Locate the cell with the specified text and output its (X, Y) center coordinate. 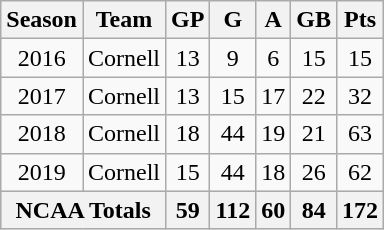
19 (274, 134)
17 (274, 96)
172 (360, 210)
84 (314, 210)
59 (188, 210)
2019 (42, 172)
2018 (42, 134)
9 (233, 58)
G (233, 20)
GB (314, 20)
32 (360, 96)
NCAA Totals (84, 210)
62 (360, 172)
21 (314, 134)
GP (188, 20)
2016 (42, 58)
26 (314, 172)
Team (124, 20)
6 (274, 58)
Season (42, 20)
22 (314, 96)
112 (233, 210)
2017 (42, 96)
Pts (360, 20)
A (274, 20)
63 (360, 134)
60 (274, 210)
